Provide the [x, y] coordinate of the cell's center where the given text is located.  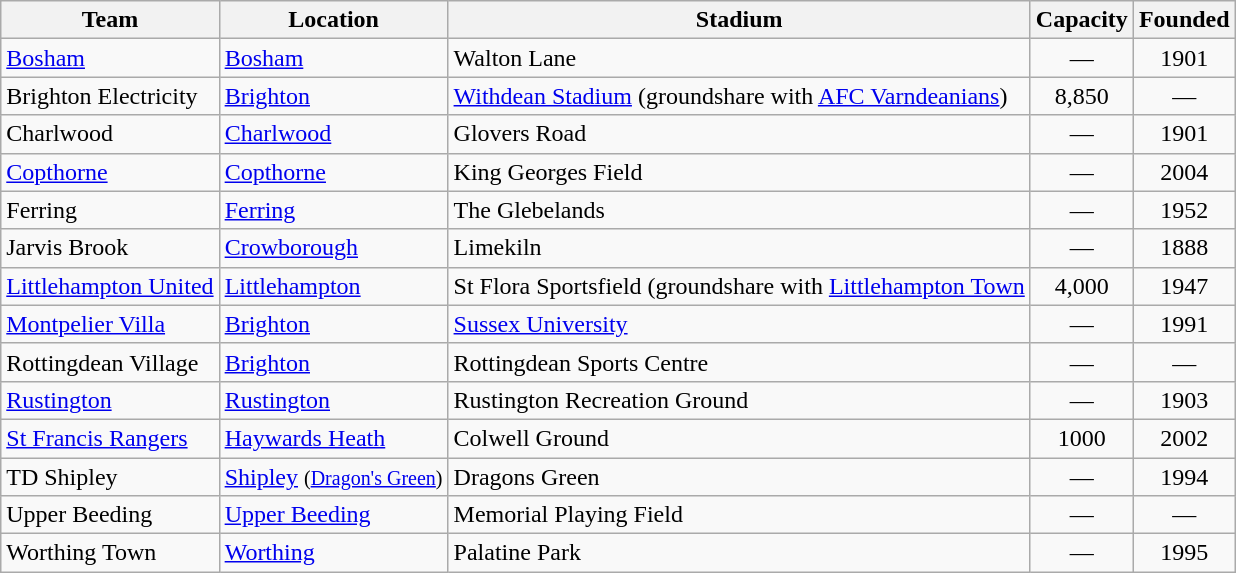
1952 [1184, 210]
2002 [1184, 438]
Littlehampton [334, 286]
Team [110, 20]
King Georges Field [739, 172]
Limekiln [739, 248]
St Francis Rangers [110, 438]
Withdean Stadium (groundshare with AFC Varndeanians) [739, 96]
Palatine Park [739, 553]
Worthing [334, 553]
1888 [1184, 248]
Worthing Town [110, 553]
8,850 [1082, 96]
Rottingdean Sports Centre [739, 362]
The Glebelands [739, 210]
Brighton Electricity [110, 96]
Walton Lane [739, 58]
1991 [1184, 324]
Rottingdean Village [110, 362]
Colwell Ground [739, 438]
1000 [1082, 438]
Stadium [739, 20]
TD Shipley [110, 477]
Founded [1184, 20]
Glovers Road [739, 134]
1947 [1184, 286]
Dragons Green [739, 477]
Crowborough [334, 248]
Capacity [1082, 20]
1903 [1184, 400]
2004 [1184, 172]
4,000 [1082, 286]
Haywards Heath [334, 438]
Littlehampton United [110, 286]
Location [334, 20]
Jarvis Brook [110, 248]
1995 [1184, 553]
Sussex University [739, 324]
Rustington Recreation Ground [739, 400]
Memorial Playing Field [739, 515]
Shipley (Dragon's Green) [334, 477]
1994 [1184, 477]
St Flora Sportsfield (groundshare with Littlehampton Town [739, 286]
Montpelier Villa [110, 324]
